Scan for the cell matching the given text and deliver its (x, y) coordinate at center. 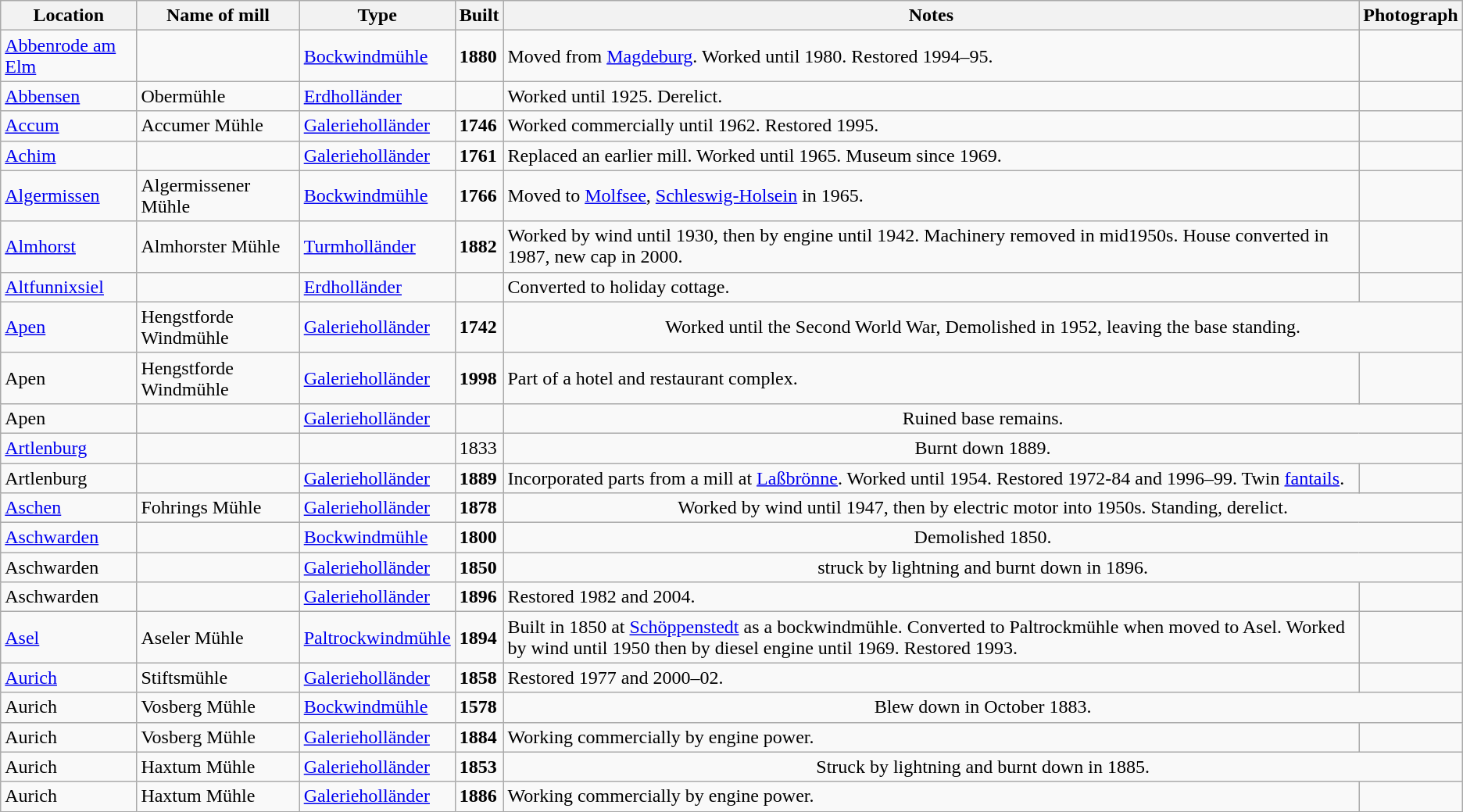
Asel (69, 638)
1880 (479, 56)
Built (479, 16)
1858 (479, 678)
Almhorster Mühle (218, 247)
Abbenrode am Elm (69, 56)
1889 (479, 478)
Turmholländer (377, 247)
Aseler Mühle (218, 638)
Restored 1982 and 2004. (932, 597)
Worked commercially until 1962. Restored 1995. (932, 126)
Worked by wind until 1947, then by electric motor into 1950s. Standing, derelict. (983, 508)
1853 (479, 767)
Obermühle (218, 96)
Accumer Mühle (218, 126)
Part of a hotel and restaurant complex. (932, 378)
Altfunnixsiel (69, 287)
1878 (479, 508)
1800 (479, 538)
Demolished 1850. (983, 538)
struck by lightning and burnt down in 1896. (983, 567)
Incorporated parts from a mill at Laßbrönne. Worked until 1954. Restored 1972-84 and 1996–99. Twin fantails. (932, 478)
Moved from Magdeburg. Worked until 1980. Restored 1994–95. (932, 56)
1896 (479, 597)
Stiftsmühle (218, 678)
Burnt down 1889. (983, 448)
1850 (479, 567)
Worked until 1925. Derelict. (932, 96)
Aschen (69, 508)
Almhorst (69, 247)
1761 (479, 156)
Paltrockwindmühle (377, 638)
Blew down in October 1883. (983, 707)
Algermissen (69, 195)
Worked until the Second World War, Demolished in 1952, leaving the base standing. (983, 327)
Accum (69, 126)
1882 (479, 247)
Struck by lightning and burnt down in 1885. (983, 767)
Location (69, 16)
Worked by wind until 1930, then by engine until 1942. Machinery removed in mid1950s. House converted in 1987, new cap in 2000. (932, 247)
Abbensen (69, 96)
Moved to Molfsee, Schleswig-Holsein in 1965. (932, 195)
Converted to holiday cottage. (932, 287)
Algermissener Mühle (218, 195)
1884 (479, 737)
1833 (479, 448)
Restored 1977 and 2000–02. (932, 678)
Name of mill (218, 16)
Photograph (1411, 16)
1766 (479, 195)
Achim (69, 156)
Notes (932, 16)
1742 (479, 327)
Replaced an earlier mill. Worked until 1965. Museum since 1969. (932, 156)
1578 (479, 707)
Fohrings Mühle (218, 508)
1746 (479, 126)
1894 (479, 638)
Type (377, 16)
1998 (479, 378)
Ruined base remains. (983, 418)
1886 (479, 796)
